From the cell containing the given text, extract its center point as [X, Y] coordinate. 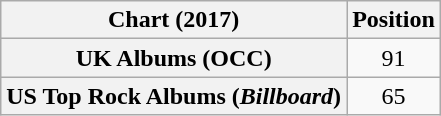
US Top Rock Albums (Billboard) [174, 96]
UK Albums (OCC) [174, 58]
91 [394, 58]
Chart (2017) [174, 20]
Position [394, 20]
65 [394, 96]
